Return [X, Y] of the center of cell containing provided text 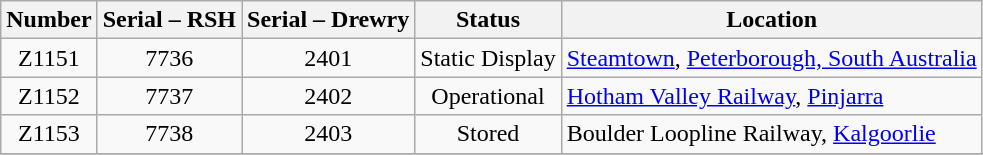
Number [49, 20]
7736 [169, 58]
Boulder Loopline Railway, Kalgoorlie [772, 134]
Serial – RSH [169, 20]
Stored [488, 134]
2402 [328, 96]
7737 [169, 96]
Serial – Drewry [328, 20]
Steamtown, Peterborough, South Australia [772, 58]
Location [772, 20]
Z1153 [49, 134]
Static Display [488, 58]
2401 [328, 58]
Z1151 [49, 58]
Z1152 [49, 96]
2403 [328, 134]
Operational [488, 96]
7738 [169, 134]
Status [488, 20]
Hotham Valley Railway, Pinjarra [772, 96]
